Determine the [x, y] coordinate at the center of the cell enclosing the given text.  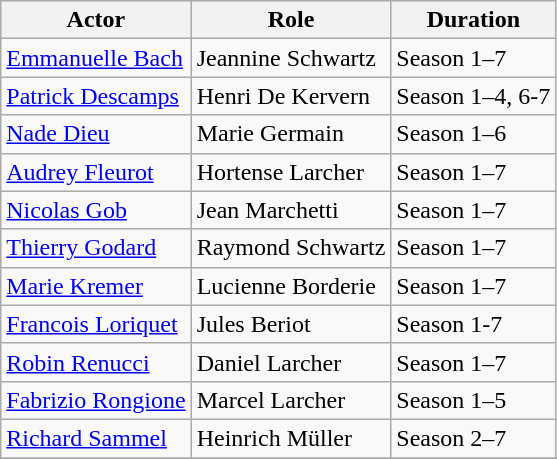
Marcel Larcher [291, 400]
Robin Renucci [96, 362]
Season 1–4, 6-7 [474, 96]
Hortense Larcher [291, 172]
Emmanuelle Bach [96, 58]
Marie Kremer [96, 286]
Role [291, 20]
Jeannine Schwartz [291, 58]
Season 1–5 [474, 400]
Nade Dieu [96, 134]
Audrey Fleurot [96, 172]
Heinrich Müller [291, 438]
Marie Germain [291, 134]
Thierry Godard [96, 248]
Fabrizio Rongione [96, 400]
Season 1-7 [474, 324]
Henri De Kervern [291, 96]
Nicolas Gob [96, 210]
Season 2–7 [474, 438]
Jean Marchetti [291, 210]
Jules Beriot [291, 324]
Season 1–6 [474, 134]
Daniel Larcher [291, 362]
Francois Loriquet [96, 324]
Lucienne Borderie [291, 286]
Richard Sammel [96, 438]
Duration [474, 20]
Actor [96, 20]
Raymond Schwartz [291, 248]
Patrick Descamps [96, 96]
